Return the [x, y] coordinate for the center point of the cell that contains the specified text.  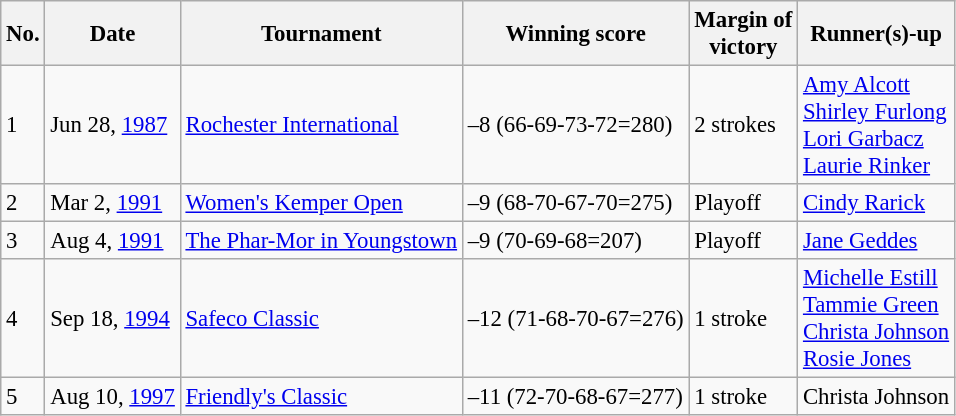
Date [112, 34]
The Phar-Mor in Youngstown [321, 241]
Winning score [576, 34]
Christa Johnson [876, 397]
–9 (70-69-68=207) [576, 241]
–12 (71-68-70-67=276) [576, 318]
Women's Kemper Open [321, 203]
5 [23, 397]
Runner(s)-up [876, 34]
Jane Geddes [876, 241]
Jun 28, 1987 [112, 126]
2 strokes [744, 126]
Margin ofvictory [744, 34]
Sep 18, 1994 [112, 318]
Friendly's Classic [321, 397]
Safeco Classic [321, 318]
Aug 4, 1991 [112, 241]
Cindy Rarick [876, 203]
Michelle Estill Tammie Green Christa Johnson Rosie Jones [876, 318]
–11 (72-70-68-67=277) [576, 397]
Amy Alcott Shirley Furlong Lori Garbacz Laurie Rinker [876, 126]
2 [23, 203]
–9 (68-70-67-70=275) [576, 203]
Tournament [321, 34]
4 [23, 318]
Mar 2, 1991 [112, 203]
Aug 10, 1997 [112, 397]
3 [23, 241]
–8 (66-69-73-72=280) [576, 126]
Rochester International [321, 126]
1 [23, 126]
No. [23, 34]
